Find where the given text appears and provide that cell's center as [X, Y] coordinate. 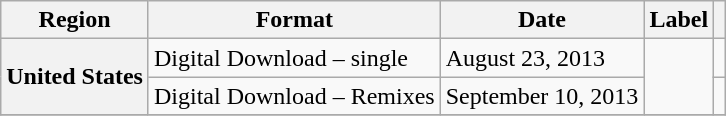
Digital Download – single [294, 58]
United States [75, 77]
Format [294, 20]
Digital Download – Remixes [294, 96]
Label [679, 20]
August 23, 2013 [542, 58]
Region [75, 20]
September 10, 2013 [542, 96]
Date [542, 20]
